Output the [x, y] coordinate of the center of the cell containing the given text.  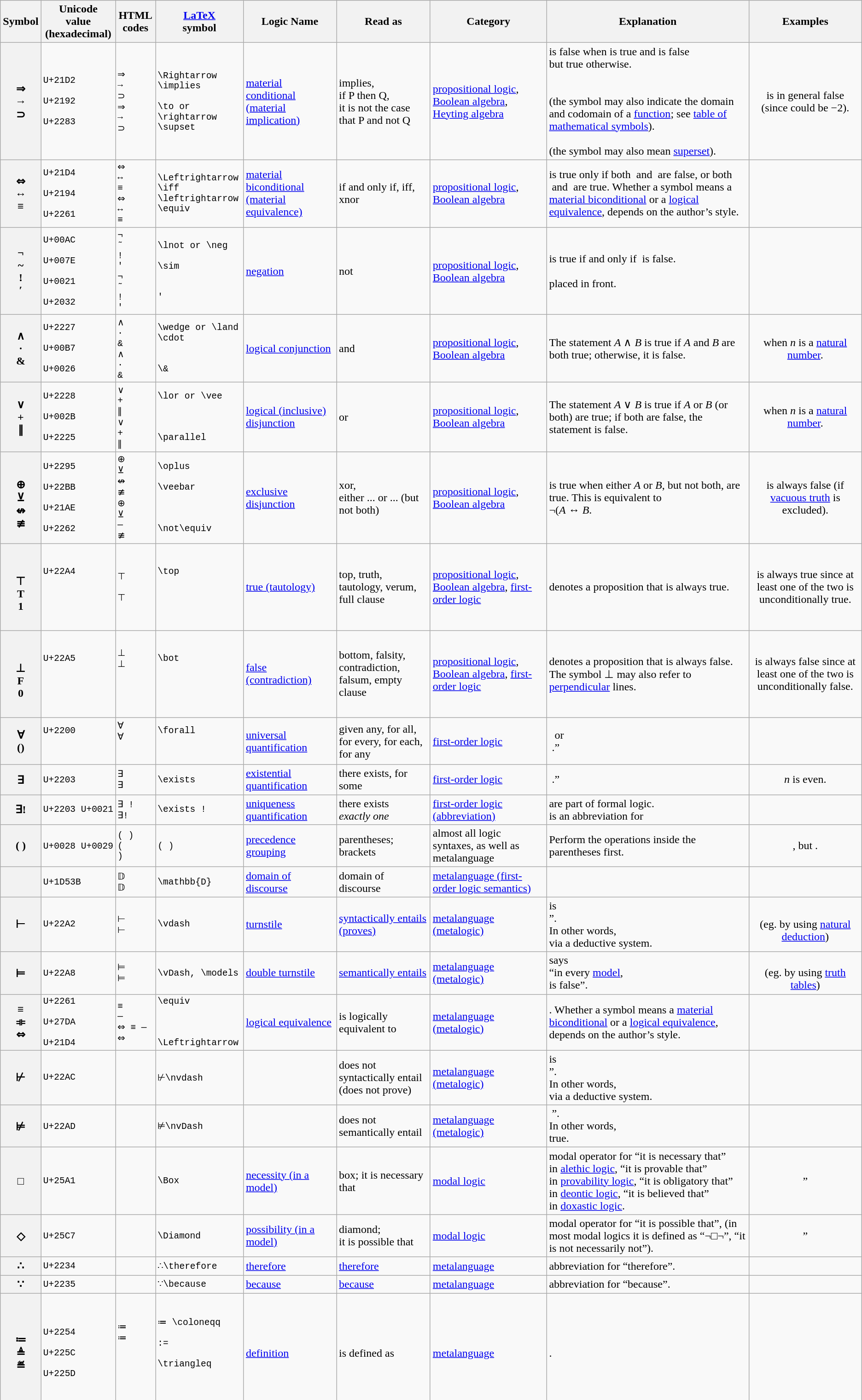
The statement A ∨ B is true if A or B (or both) are true; if both are false, the statement is false. [647, 417]
U+22A5 [78, 674]
∃ [21, 780]
U+22A2 [78, 924]
U+2235 [78, 1284]
metalanguage (first-order logic semantics) [488, 882]
. Whether a symbol means a material biconditional or a logical equivalence, depends on the author’s style. [647, 1022]
bottom, falsity, contradiction, falsum, empty clause [383, 674]
⊬ [21, 1078]
true (tautology) [290, 587]
∃∃ [135, 780]
Explanation [647, 22]
does not syntactically entail (does not prove) [383, 1078]
n is even. [805, 780]
∀∀ [135, 741]
is always false since at least one of the two is unconditionally false. [805, 674]
U+22AD [78, 1126]
\Rightarrow\implies\to or \rightarrow\supset [200, 101]
∃! [21, 810]
\exists [200, 780]
material biconditional (material equivalence) [290, 193]
U+22A8 [78, 973]
modal operator for “it is possible that”, (in most modal logics it is defined as “¬□¬”, “it is not necessarily not”). [647, 1236]
there exists, for some [383, 780]
necessity (in a model) [290, 1181]
U+25A1 [78, 1181]
\vdash [200, 924]
universal quantification [290, 741]
U+2200 [78, 741]
\mathbb{D} [200, 882]
if and only if, iff, xnor [383, 193]
syntactically entails (proves) [383, 924]
⊕⊻↮≢ [21, 498]
U+25C7 [78, 1236]
double turnstile [290, 973]
⇔↔≡⇔↔≡ [135, 193]
are part of formal logic. is an abbreviation for [647, 810]
is true if and only if is false. placed in front. [647, 271]
\bot [200, 674]
precedence grouping [290, 846]
LaTeXsymbol [200, 22]
\lnot or \neg\sim ' [200, 271]
U+2234 [78, 1266]
, but . [805, 846]
logical conjunction [290, 348]
⊤⊤ [135, 587]
\Box [200, 1181]
\top [200, 587]
turnstile [290, 924]
□ [21, 1181]
¬~!′ [21, 271]
⊨⊨ [135, 973]
⇔↔≡ [21, 193]
∧·& [21, 348]
semantically entails [383, 973]
is always false (if vacuous truth is excluded). [805, 498]
Logic Name [290, 22]
false (contradiction) [290, 674]
(eg. by using truth tables) [805, 973]
box; it is necessary that [383, 1181]
there exists exactly one [383, 810]
HTMLcodes [135, 22]
U+2203 U+0021 [78, 810]
or .” [647, 741]
almost all logic syntaxes, as well as metalanguage [488, 846]
\oplus\veebar\not\equiv [200, 498]
implies, if P then Q, it is not the case that P and not Q [383, 101]
⊥⊥ [135, 674]
denotes a proposition that is always false. The symbol ⊥ may also refer to perpendicular lines. [647, 674]
given any, for all, for every, for each, for any [383, 741]
∨+∥ [21, 417]
propositional logic, Boolean algebra, Heyting algebra [488, 101]
⊢ [21, 924]
∧·&∧·& [135, 348]
⊭ [21, 1126]
⊥F0 [21, 674]
uniqueness quantification [290, 810]
Unicodevalue(hexadecimal) [78, 22]
is logically equivalent to [383, 1022]
(eg. by using natural deduction) [805, 924]
≡—⇔ ≡ — ⇔ [135, 1022]
logical (inclusive) disjunction [290, 417]
U+21D2U+2192U+2283 [78, 101]
∵\because [200, 1284]
⊤T1 [21, 587]
¬˜!′¬˜!′ [135, 271]
exclusive disjunction [290, 498]
∵ [21, 1284]
⊢⊢ [135, 924]
\lor or \vee\parallel [200, 417]
.” [647, 780]
\vDash, \models [200, 973]
≡⟚⇔ [21, 1022]
\wedge or \land\cdot\& [200, 348]
first-order logic (abbreviation) [488, 810]
denotes a proposition that is always true. [647, 587]
⊕⊻↮≢⊕⊻—≢ [135, 498]
not [383, 271]
existential quantification [290, 780]
The statement A ∧ B is true if A and B are both true; otherwise, it is false. [647, 348]
∴\therefore [200, 1266]
possibility (in a model) [290, 1236]
is always true since at least one of the two is unconditionally true. [805, 587]
∃ !∃! [135, 810]
⊨ [21, 973]
⊭\nvDash [200, 1126]
or [383, 417]
U+2261U+27DAU+21D4 [78, 1022]
( )( ) [135, 846]
is true when either A or B, but not both, are true. This is equivalent to ¬(A ↔ B. [647, 498]
\exists ! [200, 810]
and [383, 348]
⊬\nvdash [200, 1078]
Symbol [21, 22]
Read as [383, 22]
logical equivalence [290, 1022]
⇒→⊃⇒→⊃ [135, 101]
xor, either ... or ... (but not both) [383, 498]
𝔻𝔻 [135, 882]
U+21D4U+2194U+2261 [78, 193]
Examples [805, 22]
U+2203 [78, 780]
parentheses; brackets [383, 846]
U+0028 U+0029 [78, 846]
U+2228U+002BU+2225 [78, 417]
⇒→⊃ [21, 101]
∴ [21, 1266]
U+2295U+22BBU+21AEU+2262 [78, 498]
Category [488, 22]
\Leftrightarrow\iff\leftrightarrow\equiv [200, 193]
\forall [200, 741]
U+2227U+00B7U+0026 [78, 348]
∀() [21, 741]
is in general false (since could be −2). [805, 101]
◇ [21, 1236]
U+22A4 [78, 587]
material conditional (material implication) [290, 101]
”. In other words, true. [647, 1126]
says “in every model, is false”. [647, 973]
diamond;it is possible that [383, 1236]
does not semantically entail [383, 1126]
abbreviation for “therefore”. [647, 1266]
Perform the operations inside the parentheses first. [647, 846]
top, truth, tautology, verum, full clause [383, 587]
\Diamond [200, 1236]
∨+∥∨+∥ [135, 417]
\equiv\Leftrightarrow [200, 1022]
U+1D53B [78, 882]
U+22AC [78, 1078]
U+00ACU+007EU+0021U+2032 [78, 271]
abbreviation for “because”. [647, 1284]
negation [290, 271]
